Output the (x, y) coordinate of the center of the cell containing the given text.  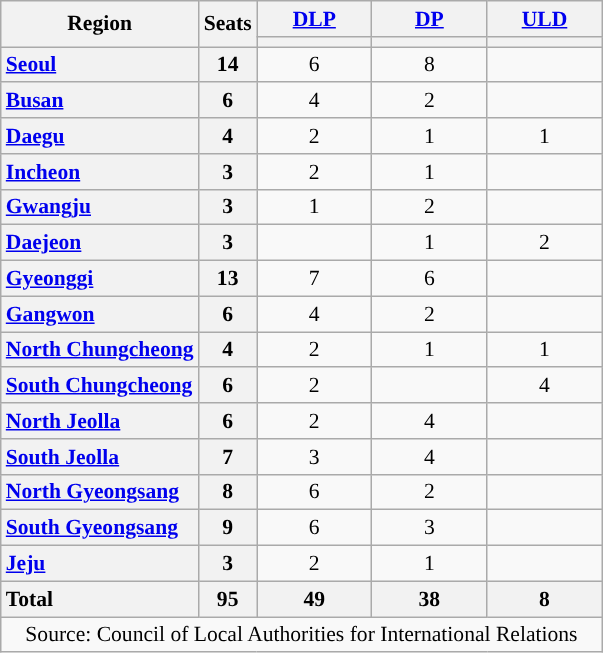
North Gyeongsang (100, 492)
Gwangju (100, 207)
DP (430, 19)
Busan (100, 101)
South Jeolla (100, 457)
DLP (314, 19)
South Chungcheong (100, 386)
Region (100, 24)
13 (228, 279)
North Chungcheong (100, 350)
Source: Council of Local Authorities for International Relations (302, 635)
95 (228, 599)
North Jeolla (100, 421)
Gyeonggi (100, 279)
Daegu (100, 136)
Daejeon (100, 243)
9 (228, 528)
Jeju (100, 564)
Seoul (100, 65)
Gangwon (100, 314)
14 (228, 65)
Seats (228, 24)
38 (430, 599)
Total (100, 599)
ULD (544, 19)
49 (314, 599)
Incheon (100, 172)
South Gyeongsang (100, 528)
